From the cell containing the given text, extract its center point as [x, y] coordinate. 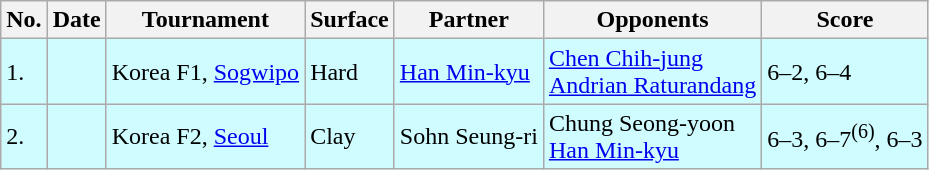
2. [24, 136]
Han Min-kyu [468, 72]
Opponents [652, 20]
Chen Chih-jung Andrian Raturandang [652, 72]
Hard [350, 72]
Date [76, 20]
Korea F2, Seoul [205, 136]
6–2, 6–4 [845, 72]
6–3, 6–7(6), 6–3 [845, 136]
Sohn Seung-ri [468, 136]
Korea F1, Sogwipo [205, 72]
1. [24, 72]
No. [24, 20]
Tournament [205, 20]
Surface [350, 20]
Chung Seong-yoon Han Min-kyu [652, 136]
Partner [468, 20]
Clay [350, 136]
Score [845, 20]
